Return the (x, y) coordinate for the center point of the cell that contains the specified text.  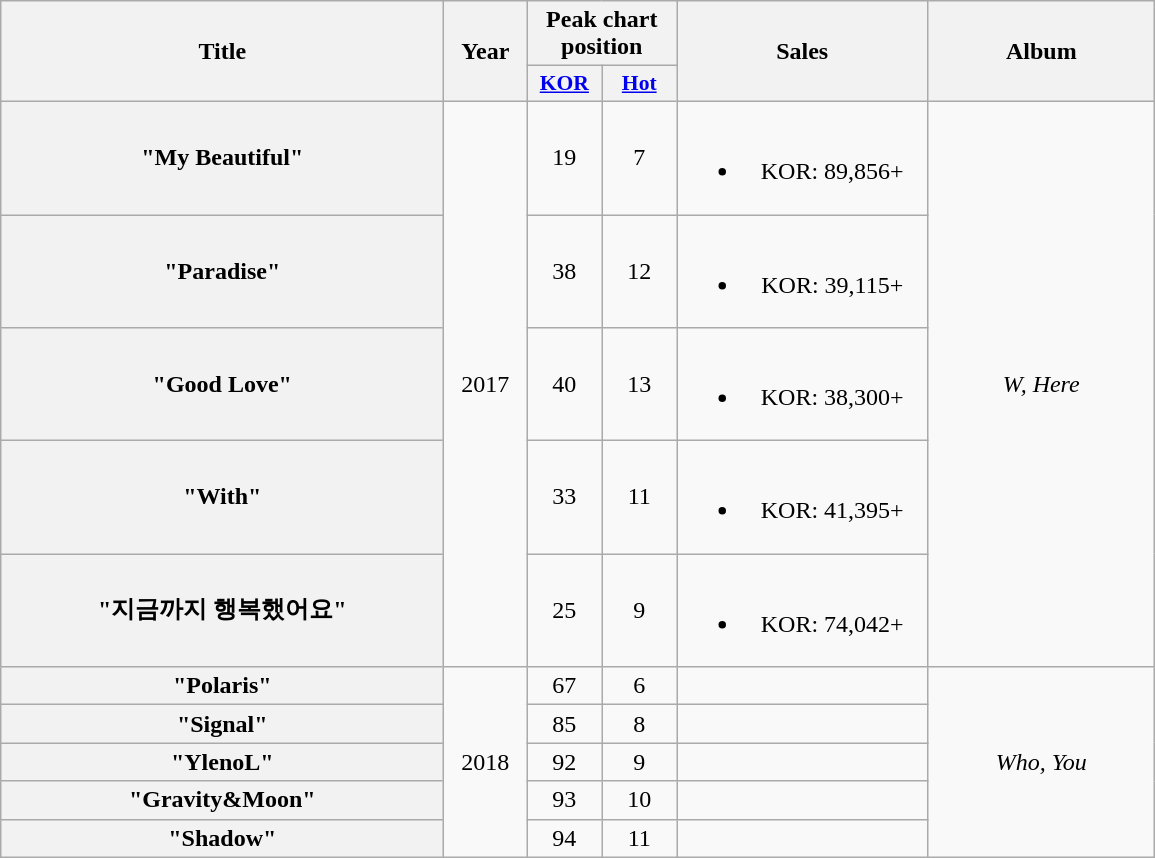
Album (1042, 52)
KOR: 41,395+ (802, 498)
"Polaris" (222, 686)
"Paradise" (222, 270)
"With" (222, 498)
"Signal" (222, 724)
93 (564, 800)
"My Beautiful" (222, 158)
"Gravity&Moon" (222, 800)
13 (640, 384)
10 (640, 800)
Hot (640, 84)
Sales (802, 52)
33 (564, 498)
92 (564, 762)
Peak chart position (602, 34)
8 (640, 724)
KOR: 89,856+ (802, 158)
2018 (486, 762)
85 (564, 724)
KOR: 39,115+ (802, 270)
94 (564, 838)
6 (640, 686)
67 (564, 686)
Title (222, 52)
W, Here (1042, 384)
"지금까지 행복했어요" (222, 610)
KOR: 38,300+ (802, 384)
"YlenoL" (222, 762)
Year (486, 52)
19 (564, 158)
7 (640, 158)
KOR: 74,042+ (802, 610)
40 (564, 384)
"Good Love" (222, 384)
"Shadow" (222, 838)
KOR (564, 84)
2017 (486, 384)
38 (564, 270)
Who, You (1042, 762)
25 (564, 610)
12 (640, 270)
